Identify which cell holds the provided text, then report its [X, Y] central coordinate. 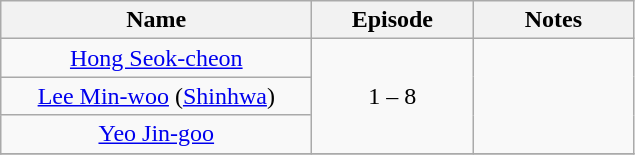
Hong Seok-cheon [156, 58]
Name [156, 20]
Lee Min-woo (Shinhwa) [156, 96]
Notes [554, 20]
1 – 8 [392, 96]
Yeo Jin-goo [156, 134]
Episode [392, 20]
